For the text-containing cell, return its midpoint in (x, y) coordinate format. 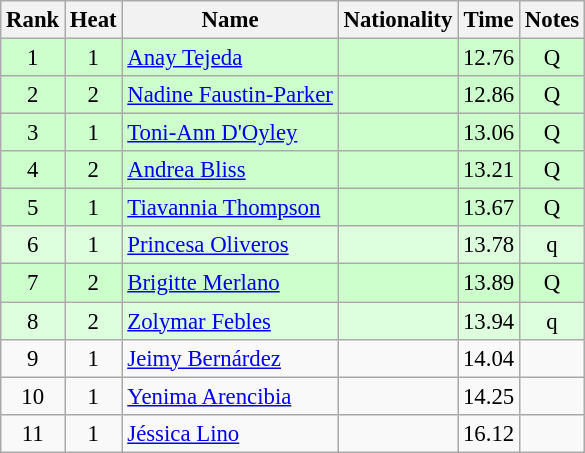
Andrea Bliss (230, 170)
3 (33, 133)
11 (33, 433)
4 (33, 170)
Nationality (398, 20)
13.06 (489, 133)
13.89 (489, 283)
14.25 (489, 396)
Brigitte Merlano (230, 283)
Yenima Arencibia (230, 396)
10 (33, 396)
Heat (94, 20)
13.67 (489, 208)
8 (33, 321)
Jéssica Lino (230, 433)
14.04 (489, 358)
Rank (33, 20)
Nadine Faustin-Parker (230, 95)
5 (33, 208)
12.76 (489, 58)
16.12 (489, 433)
6 (33, 245)
Name (230, 20)
Time (489, 20)
Zolymar Febles (230, 321)
13.94 (489, 321)
Anay Tejeda (230, 58)
9 (33, 358)
13.78 (489, 245)
Jeimy Bernárdez (230, 358)
12.86 (489, 95)
13.21 (489, 170)
Tiavannia Thompson (230, 208)
7 (33, 283)
Notes (552, 20)
Princesa Oliveros (230, 245)
Toni-Ann D'Oyley (230, 133)
